Return the (x, y) coordinate for the center point of the cell that contains the specified text.  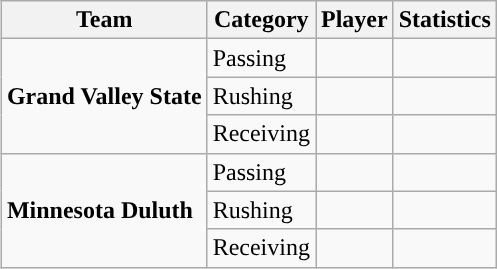
Minnesota Duluth (104, 210)
Team (104, 20)
Player (355, 20)
Grand Valley State (104, 96)
Category (261, 20)
Statistics (444, 20)
